From the cell containing the given text, extract its center point as [X, Y] coordinate. 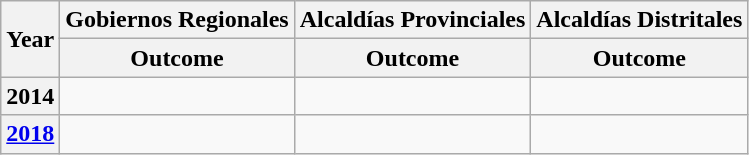
2014 [30, 96]
Year [30, 39]
Alcaldías Provinciales [412, 20]
2018 [30, 134]
Gobiernos Regionales [177, 20]
Alcaldías Distritales [640, 20]
